Pinpoint the cell where the given text exists, returning its (X, Y) midpoint coordinate. 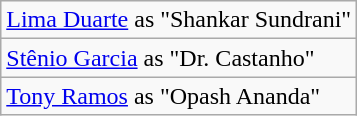
Lima Duarte as "Shankar Sundrani" (179, 20)
Tony Ramos as "Opash Ananda" (179, 96)
Stênio Garcia as "Dr. Castanho" (179, 58)
